Scan for the cell matching the given text and deliver its [x, y] coordinate at center. 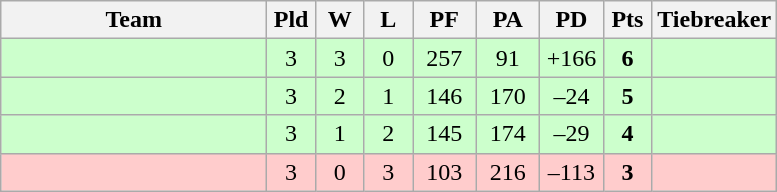
Pld [292, 20]
91 [508, 58]
6 [628, 58]
146 [444, 96]
4 [628, 134]
–29 [572, 134]
145 [444, 134]
170 [508, 96]
+166 [572, 58]
257 [444, 58]
PF [444, 20]
W [340, 20]
Team [134, 20]
L [388, 20]
Tiebreaker [714, 20]
216 [508, 172]
–113 [572, 172]
174 [508, 134]
103 [444, 172]
5 [628, 96]
–24 [572, 96]
PA [508, 20]
PD [572, 20]
Pts [628, 20]
